Search for the cell housing the specified text and yield its (X, Y) center coordinate. 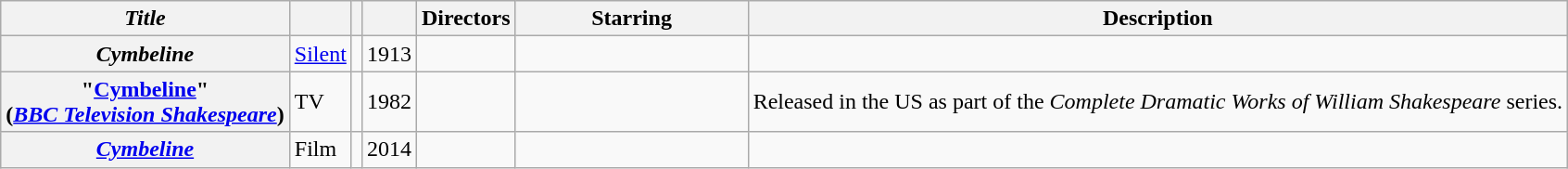
1982 (389, 102)
Title (145, 19)
Starring (632, 19)
Released in the US as part of the Complete Dramatic Works of William Shakespeare series. (1157, 102)
Description (1157, 19)
Silent (321, 54)
Directors (465, 19)
2014 (389, 149)
"Cymbeline"(BBC Television Shakespeare) (145, 102)
TV (321, 102)
Film (321, 149)
1913 (389, 54)
